For the text-containing cell, return its midpoint in (X, Y) coordinate format. 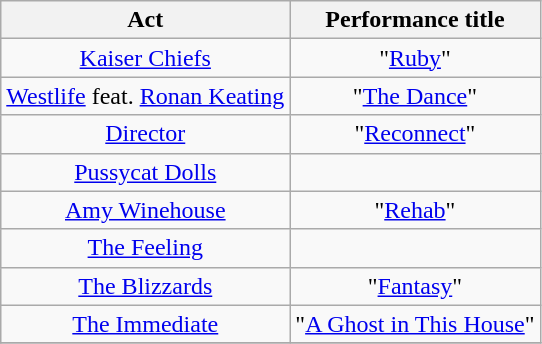
Pussycat Dolls (146, 172)
"Reconnect" (415, 134)
Amy Winehouse (146, 210)
Kaiser Chiefs (146, 58)
Director (146, 134)
The Feeling (146, 248)
Westlife feat. Ronan Keating (146, 96)
Act (146, 20)
The Blizzards (146, 286)
"Rehab" (415, 210)
Performance title (415, 20)
"The Dance" (415, 96)
The Immediate (146, 324)
"Ruby" (415, 58)
"Fantasy" (415, 286)
"A Ghost in This House" (415, 324)
